Output the (X, Y) coordinate of the center of the cell containing the given text.  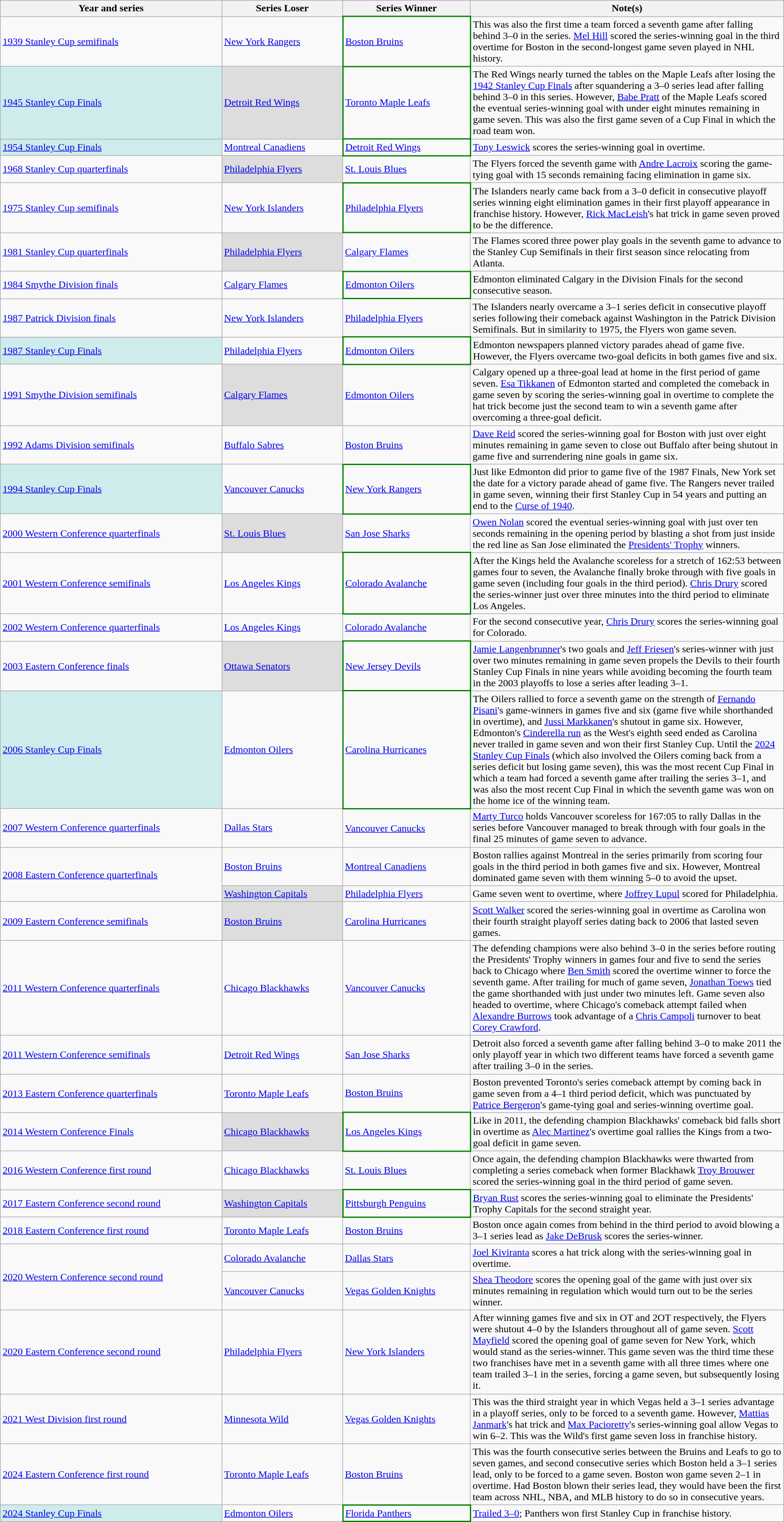
2016 Western Conference first round (111, 1171)
The Flyers forced the seventh game with Andre Lacroix scoring the game-tying goal with 15 seconds remaining facing elimination in game six. (627, 169)
2001 Western Conference semifinals (111, 583)
1954 Stanley Cup Finals (111, 147)
Tony Leswick scores the series-winning goal in overtime. (627, 147)
2011 Western Conference quarterfinals (111, 988)
1987 Stanley Cup Finals (111, 351)
2024 Eastern Conference first round (111, 1474)
2014 Western Conference Finals (111, 1132)
2000 Western Conference quarterfinals (111, 533)
Series Winner (406, 8)
1984 Smythe Division finals (111, 285)
Series Loser (282, 8)
1991 Smythe Division semifinals (111, 395)
1981 Stanley Cup quarterfinals (111, 252)
Boston once again comes from behind in the third period to avoid blowing a 3–1 series lead as Jake DeBrusk scores the series-winner. (627, 1231)
Pittsburgh Penguins (406, 1203)
New Jersey Devils (406, 666)
2009 Eastern Conference semifinals (111, 921)
Bryan Rust scores the series-winning goal to eliminate the Presidents' Trophy Capitals for the second straight year. (627, 1203)
1994 Stanley Cup Finals (111, 489)
1939 Stanley Cup semifinals (111, 42)
For the second consecutive year, Chris Drury scores the series-winning goal for Colorado. (627, 628)
Buffalo Sabres (282, 445)
Trailed 3–0; Panthers won first Stanley Cup in franchise history. (627, 1513)
Edmonton eliminated Calgary in the Division Finals for the second consecutive season. (627, 285)
1992 Adams Division semifinals (111, 445)
1987 Patrick Division finals (111, 318)
1945 Stanley Cup Finals (111, 103)
2017 Eastern Conference second round (111, 1203)
2013 Eastern Conference quarterfinals (111, 1093)
1975 Stanley Cup semifinals (111, 208)
2008 Eastern Conference quarterfinals (111, 874)
2024 Stanley Cup Finals (111, 1513)
1968 Stanley Cup quarterfinals (111, 169)
Florida Panthers (406, 1513)
2011 Western Conference semifinals (111, 1054)
2003 Eastern Conference finals (111, 666)
Game seven went to overtime, where Joffrey Lupul scored for Philadelphia. (627, 894)
2002 Western Conference quarterfinals (111, 628)
2021 West Division first round (111, 1419)
2007 Western Conference quarterfinals (111, 828)
Joel Kiviranta scores a hat trick along with the series-winning goal in overtime. (627, 1258)
Minnesota Wild (282, 1419)
Ottawa Senators (282, 666)
2018 Eastern Conference first round (111, 1231)
Note(s) (627, 8)
Year and series (111, 8)
2020 Western Conference second round (111, 1277)
2020 Eastern Conference second round (111, 1352)
Shea Theodore scores the opening goal of the game with just over six minutes remaining in regulation which would turn out to be the series winner. (627, 1291)
Edmonton newspapers planned victory parades ahead of game five. However, the Flyers overcame two-goal deficits in both games five and six. (627, 351)
2006 Stanley Cup Finals (111, 750)
